Return the (x, y) coordinate for the center point of the cell that contains the specified text.  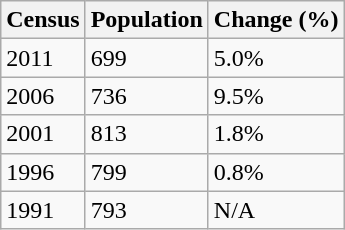
1996 (43, 172)
799 (146, 172)
736 (146, 96)
5.0% (276, 58)
9.5% (276, 96)
1991 (43, 210)
699 (146, 58)
0.8% (276, 172)
813 (146, 134)
Census (43, 20)
2006 (43, 96)
Population (146, 20)
2001 (43, 134)
N/A (276, 210)
Change (%) (276, 20)
1.8% (276, 134)
2011 (43, 58)
793 (146, 210)
